Output the (X, Y) coordinate of the center of the cell containing the given text.  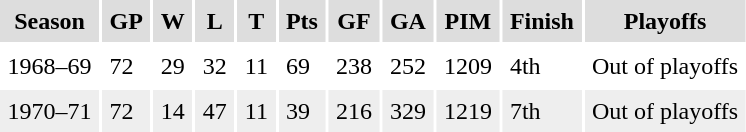
329 (408, 111)
PIM (468, 21)
L (214, 21)
GP (126, 21)
Playoffs (664, 21)
7th (542, 111)
1970–71 (50, 111)
T (256, 21)
47 (214, 111)
Pts (302, 21)
1209 (468, 66)
39 (302, 111)
69 (302, 66)
216 (354, 111)
1219 (468, 111)
Finish (542, 21)
4th (542, 66)
Season (50, 21)
14 (172, 111)
GF (354, 21)
238 (354, 66)
W (172, 21)
32 (214, 66)
29 (172, 66)
GA (408, 21)
252 (408, 66)
1968–69 (50, 66)
